From the cell containing the given text, extract its center point as [x, y] coordinate. 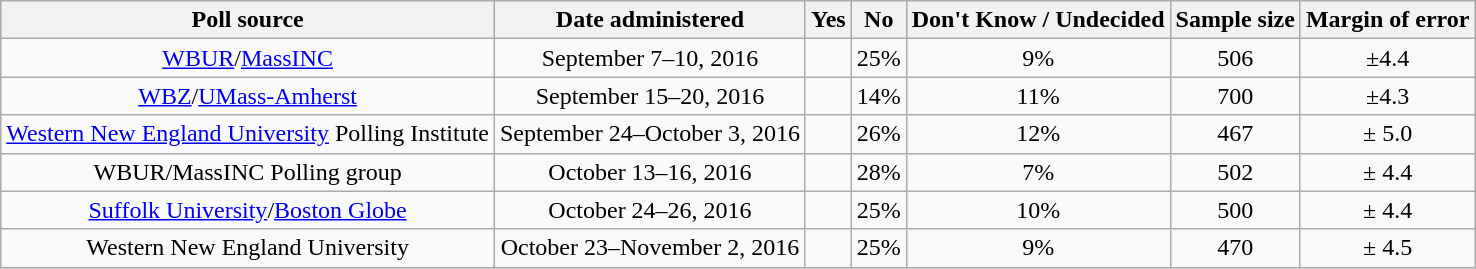
7% [1038, 172]
28% [878, 172]
470 [1235, 248]
12% [1038, 134]
502 [1235, 172]
Poll source [248, 20]
26% [878, 134]
Suffolk University/Boston Globe [248, 210]
WBZ/UMass-Amherst [248, 96]
September 24–October 3, 2016 [650, 134]
±4.3 [1388, 96]
11% [1038, 96]
October 23–November 2, 2016 [650, 248]
October 13–16, 2016 [650, 172]
WBUR/MassINC [248, 58]
Yes [828, 20]
10% [1038, 210]
± 4.5 [1388, 248]
Don't Know / Undecided [1038, 20]
Western New England University [248, 248]
Date administered [650, 20]
September 15–20, 2016 [650, 96]
October 24–26, 2016 [650, 210]
Margin of error [1388, 20]
WBUR/MassINC Polling group [248, 172]
500 [1235, 210]
No [878, 20]
Sample size [1235, 20]
Western New England University Polling Institute [248, 134]
700 [1235, 96]
506 [1235, 58]
14% [878, 96]
September 7–10, 2016 [650, 58]
467 [1235, 134]
± 5.0 [1388, 134]
±4.4 [1388, 58]
